Identify which cell holds the provided text, then report its (x, y) central coordinate. 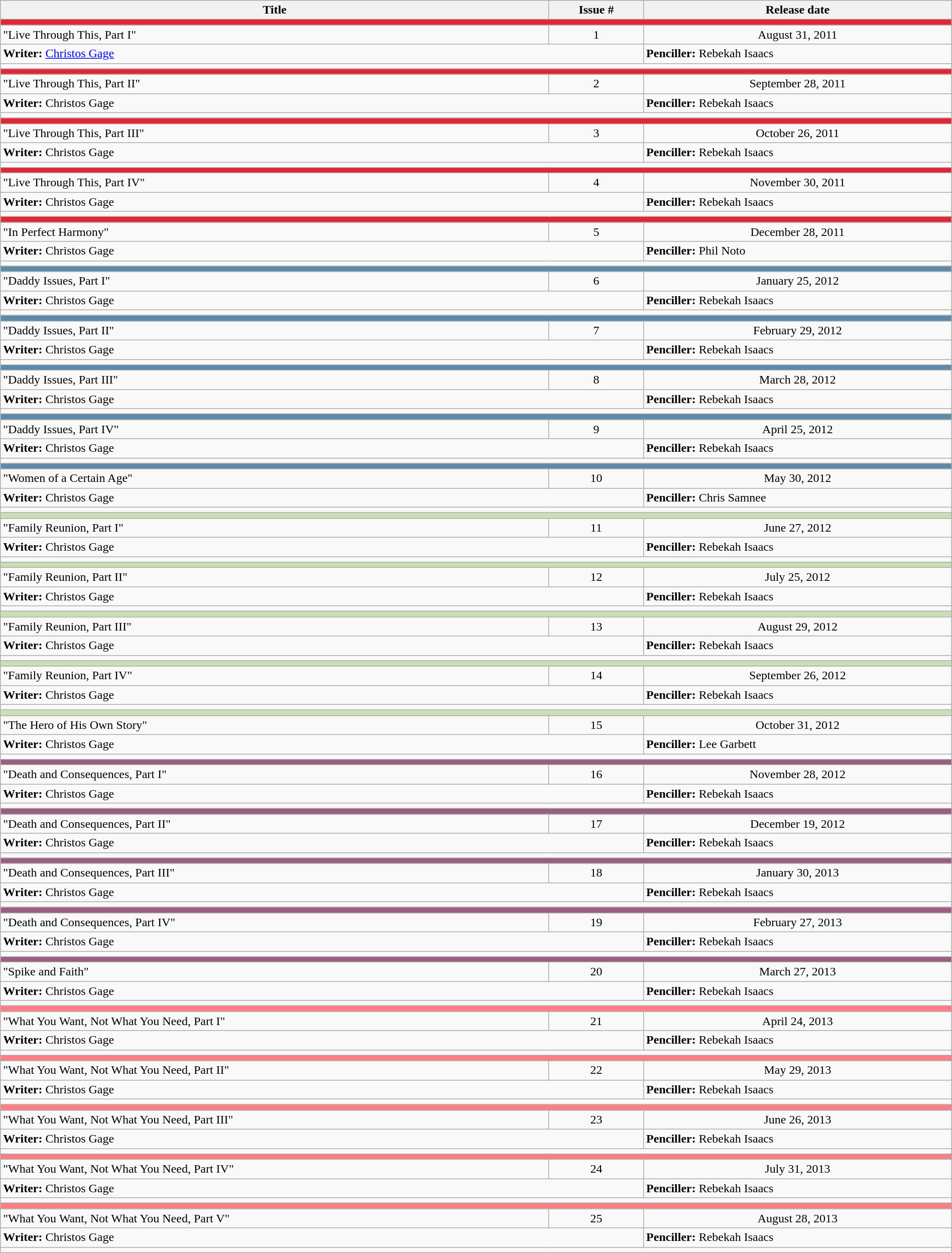
7 (596, 330)
2 (596, 84)
5 (596, 232)
November 28, 2012 (798, 775)
Issue # (596, 10)
14 (596, 676)
"Live Through This, Part II" (275, 84)
"Live Through This, Part III" (275, 133)
"Spike and Faith" (275, 972)
Penciller: Phil Noto (798, 251)
January 25, 2012 (798, 281)
24 (596, 1169)
"What You Want, Not What You Need, Part II" (275, 1070)
"What You Want, Not What You Need, Part V" (275, 1218)
October 31, 2012 (798, 725)
May 30, 2012 (798, 478)
18 (596, 873)
"Death and Consequences, Part II" (275, 824)
8 (596, 380)
"Family Reunion, Part IV" (275, 676)
"The Hero of His Own Story" (275, 725)
"Women of a Certain Age" (275, 478)
"Daddy Issues, Part III" (275, 380)
11 (596, 528)
November 30, 2011 (798, 183)
Title (275, 10)
"What You Want, Not What You Need, Part I" (275, 1021)
December 19, 2012 (798, 824)
September 28, 2011 (798, 84)
19 (596, 922)
22 (596, 1070)
"Family Reunion, Part II" (275, 577)
"Death and Consequences, Part IV" (275, 922)
December 28, 2011 (798, 232)
April 24, 2013 (798, 1021)
August 31, 2011 (798, 35)
July 31, 2013 (798, 1169)
17 (596, 824)
13 (596, 627)
16 (596, 775)
June 27, 2012 (798, 528)
August 28, 2013 (798, 1218)
"Death and Consequences, Part I" (275, 775)
July 25, 2012 (798, 577)
"Daddy Issues, Part II" (275, 330)
3 (596, 133)
Penciller: Lee Garbett (798, 744)
15 (596, 725)
4 (596, 183)
21 (596, 1021)
March 28, 2012 (798, 380)
"Live Through This, Part I" (275, 35)
"In Perfect Harmony" (275, 232)
May 29, 2013 (798, 1070)
"Daddy Issues, Part IV" (275, 429)
August 29, 2012 (798, 627)
April 25, 2012 (798, 429)
"Family Reunion, Part I" (275, 528)
6 (596, 281)
February 29, 2012 (798, 330)
"Death and Consequences, Part III" (275, 873)
1 (596, 35)
12 (596, 577)
Release date (798, 10)
9 (596, 429)
25 (596, 1218)
"Daddy Issues, Part I" (275, 281)
"Family Reunion, Part III" (275, 627)
September 26, 2012 (798, 676)
10 (596, 478)
Penciller: Chris Samnee (798, 497)
20 (596, 972)
March 27, 2013 (798, 972)
June 26, 2013 (798, 1119)
October 26, 2011 (798, 133)
23 (596, 1119)
"Live Through This, Part IV" (275, 183)
February 27, 2013 (798, 922)
"What You Want, Not What You Need, Part IV" (275, 1169)
January 30, 2013 (798, 873)
"What You Want, Not What You Need, Part III" (275, 1119)
